Detect which cell encompasses the target text, then output its [x, y] center coordinate. 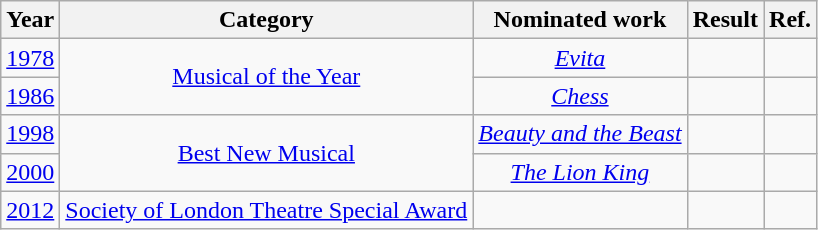
The Lion King [580, 172]
Beauty and the Beast [580, 134]
Year [30, 20]
Ref. [790, 20]
1978 [30, 58]
Best New Musical [266, 153]
Result [725, 20]
Society of London Theatre Special Award [266, 210]
2000 [30, 172]
Musical of the Year [266, 77]
Nominated work [580, 20]
2012 [30, 210]
1986 [30, 96]
Evita [580, 58]
Category [266, 20]
Chess [580, 96]
1998 [30, 134]
